Locate the cell with the specified text and output its (x, y) center coordinate. 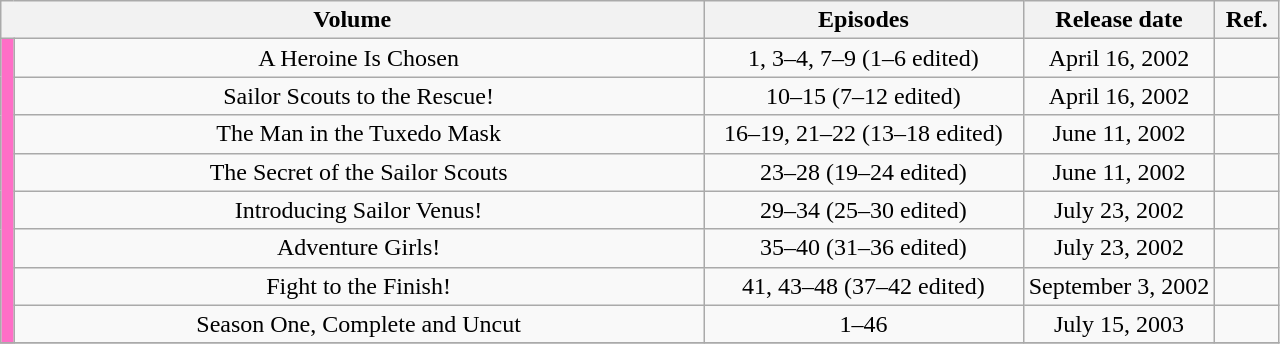
Sailor Scouts to the Rescue! (359, 96)
A Heroine Is Chosen (359, 58)
Volume (352, 20)
Episodes (864, 20)
Adventure Girls! (359, 248)
The Man in the Tuxedo Mask (359, 134)
Ref. (1247, 20)
10–15 (7–12 edited) (864, 96)
29–34 (25–30 edited) (864, 210)
23–28 (19–24 edited) (864, 172)
1, 3–4, 7–9 (1–6 edited) (864, 58)
41, 43–48 (37–42 edited) (864, 286)
The Secret of the Sailor Scouts (359, 172)
1–46 (864, 324)
35–40 (31–36 edited) (864, 248)
Fight to the Finish! (359, 286)
July 15, 2003 (1119, 324)
Season One, Complete and Uncut (359, 324)
Introducing Sailor Venus! (359, 210)
Release date (1119, 20)
September 3, 2002 (1119, 286)
16–19, 21–22 (13–18 edited) (864, 134)
